For the text-containing cell, return its midpoint in (X, Y) coordinate format. 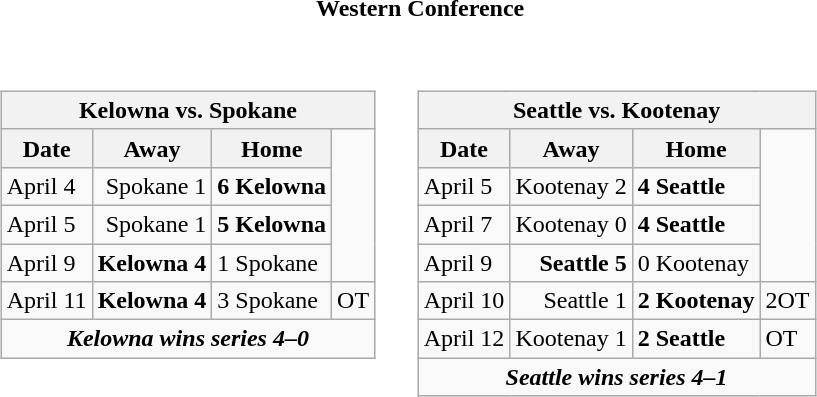
Kelowna wins series 4–0 (188, 339)
Seattle 1 (571, 301)
3 Spokane (272, 301)
April 10 (464, 301)
Kootenay 0 (571, 224)
Seattle 5 (571, 263)
Kootenay 1 (571, 339)
April 4 (46, 186)
April 7 (464, 224)
0 Kootenay (696, 263)
Kootenay 2 (571, 186)
Seattle vs. Kootenay (616, 110)
Seattle wins series 4–1 (616, 377)
1 Spokane (272, 263)
Kelowna vs. Spokane (188, 110)
April 12 (464, 339)
2 Kootenay (696, 301)
2 Seattle (696, 339)
April 11 (46, 301)
6 Kelowna (272, 186)
5 Kelowna (272, 224)
2OT (788, 301)
